Provide the [x, y] coordinate of the cell's center where the given text is located.  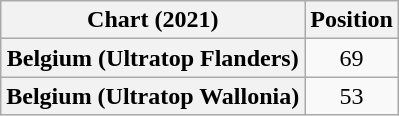
Belgium (Ultratop Flanders) [153, 58]
Chart (2021) [153, 20]
69 [352, 58]
Belgium (Ultratop Wallonia) [153, 96]
Position [352, 20]
53 [352, 96]
